Find where the given text appears and provide that cell's center as (X, Y) coordinate. 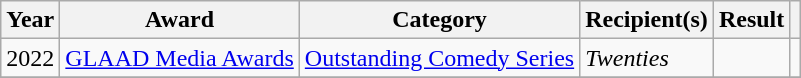
Recipient(s) (647, 20)
Category (439, 20)
2022 (30, 58)
GLAAD Media Awards (180, 58)
Award (180, 20)
Outstanding Comedy Series (439, 58)
Twenties (647, 58)
Year (30, 20)
Result (751, 20)
